Find where the given text appears and provide that cell's center as (x, y) coordinate. 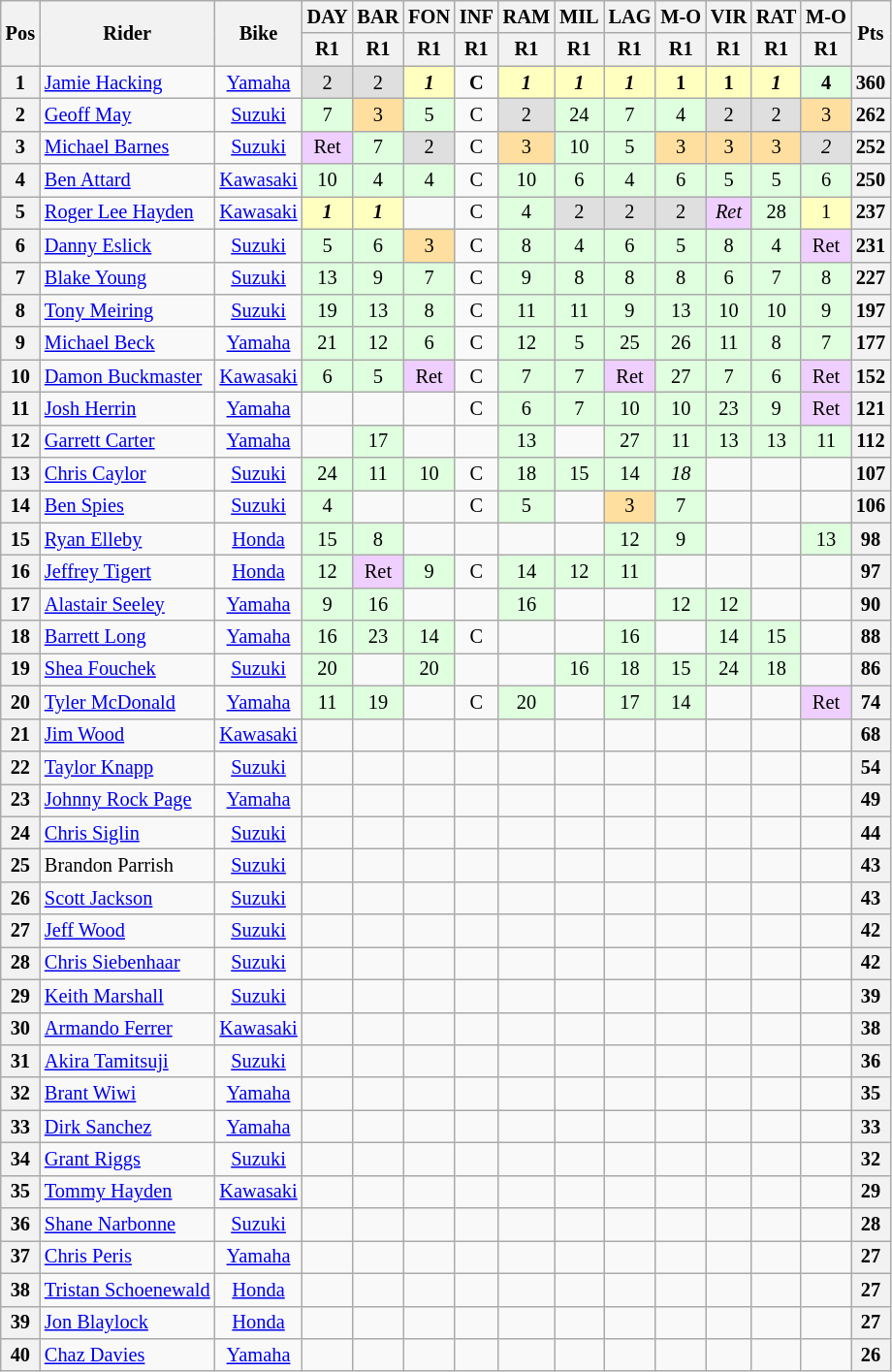
Michael Beck (128, 343)
Tristan Schoenewald (128, 1290)
360 (871, 82)
54 (871, 767)
Josh Herrin (128, 408)
Chaz Davies (128, 1355)
Ben Attard (128, 180)
90 (871, 604)
88 (871, 637)
112 (871, 441)
Barrett Long (128, 637)
Chris Siebenhaar (128, 963)
227 (871, 278)
Armando Ferrer (128, 1029)
237 (871, 212)
Chris Peris (128, 1257)
Johnny Rock Page (128, 800)
Chris Caylor (128, 474)
106 (871, 506)
Danny Eslick (128, 245)
252 (871, 147)
Taylor Knapp (128, 767)
Alastair Seeley (128, 604)
Tony Meiring (128, 310)
68 (871, 735)
DAY (328, 16)
MIL (579, 16)
Jon Blaylock (128, 1323)
97 (871, 571)
231 (871, 245)
Roger Lee Hayden (128, 212)
Jim Wood (128, 735)
30 (20, 1029)
Chris Siglin (128, 833)
Pos (20, 33)
Ben Spies (128, 506)
Brandon Parrish (128, 865)
86 (871, 669)
RAM (526, 16)
Michael Barnes (128, 147)
RAT (776, 16)
VIR (729, 16)
Shea Fouchek (128, 669)
Jeff Wood (128, 931)
Brant Wiwi (128, 1094)
Pts (871, 33)
Keith Marshall (128, 996)
Scott Jackson (128, 898)
Grant Riggs (128, 1159)
40 (20, 1355)
Damon Buckmaster (128, 376)
107 (871, 474)
74 (871, 702)
262 (871, 114)
LAG (630, 16)
177 (871, 343)
49 (871, 800)
152 (871, 376)
Garrett Carter (128, 441)
Geoff May (128, 114)
37 (20, 1257)
22 (20, 767)
31 (20, 1061)
98 (871, 539)
121 (871, 408)
Tyler McDonald (128, 702)
FON (429, 16)
Blake Young (128, 278)
Tommy Hayden (128, 1192)
250 (871, 180)
BAR (378, 16)
Rider (128, 33)
Akira Tamitsuji (128, 1061)
197 (871, 310)
34 (20, 1159)
Jeffrey Tigert (128, 571)
Ryan Elleby (128, 539)
Shane Narbonne (128, 1225)
Dirk Sanchez (128, 1127)
Jamie Hacking (128, 82)
44 (871, 833)
Bike (259, 33)
INF (477, 16)
